Locate the cell with the specified text and output its [x, y] center coordinate. 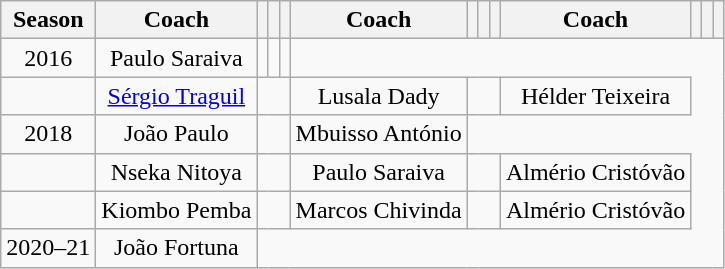
2020–21 [48, 248]
2016 [48, 58]
João Paulo [176, 134]
João Fortuna [176, 248]
Lusala Dady [378, 96]
Hélder Teixeira [595, 96]
Sérgio Traguil [176, 96]
Mbuisso António [378, 134]
2018 [48, 134]
Nseka Nitoya [176, 172]
Season [48, 20]
Marcos Chivinda [378, 210]
Kiombo Pemba [176, 210]
